Search for the cell housing the specified text and yield its [X, Y] center coordinate. 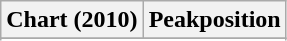
Chart (2010) [72, 20]
Peakposition [214, 20]
